Return the (X, Y) coordinate for the center point of the cell that contains the specified text.  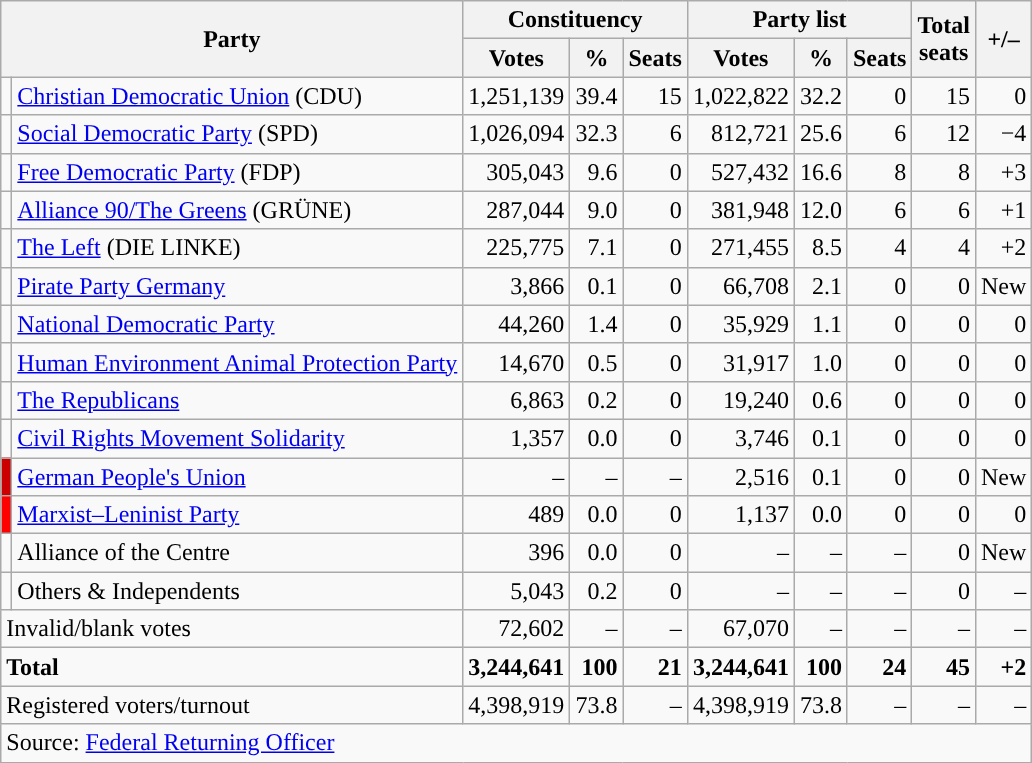
German People's Union (238, 477)
1,357 (516, 438)
Human Environment Animal Protection Party (238, 362)
Total (232, 667)
9.6 (596, 172)
1,022,822 (740, 96)
Marxist–Leninist Party (238, 515)
Social Democratic Party (SPD) (238, 134)
1.4 (596, 324)
Civil Rights Movement Solidarity (238, 438)
1,026,094 (516, 134)
812,721 (740, 134)
32.2 (820, 96)
9.0 (596, 210)
31,917 (740, 362)
Registered voters/turnout (232, 705)
The Republicans (238, 400)
32.3 (596, 134)
The Left (DIE LINKE) (238, 248)
−4 (1003, 134)
5,043 (516, 591)
39.4 (596, 96)
396 (516, 553)
1.0 (820, 362)
271,455 (740, 248)
Free Democratic Party (FDP) (238, 172)
Pirate Party Germany (238, 286)
489 (516, 515)
0.5 (596, 362)
2,516 (740, 477)
+1 (1003, 210)
12 (944, 134)
12.0 (820, 210)
7.1 (596, 248)
Constituency (576, 20)
0.6 (820, 400)
Party list (800, 20)
Invalid/blank votes (232, 629)
24 (879, 667)
1.1 (820, 324)
+/– (1003, 39)
Christian Democratic Union (CDU) (238, 96)
67,070 (740, 629)
Alliance of the Centre (238, 553)
72,602 (516, 629)
1,137 (740, 515)
Others & Independents (238, 591)
6,863 (516, 400)
1,251,139 (516, 96)
381,948 (740, 210)
16.6 (820, 172)
45 (944, 667)
8.5 (820, 248)
Alliance 90/The Greens (GRÜNE) (238, 210)
305,043 (516, 172)
3,746 (740, 438)
287,044 (516, 210)
Totalseats (944, 39)
527,432 (740, 172)
19,240 (740, 400)
21 (655, 667)
Party (232, 39)
25.6 (820, 134)
National Democratic Party (238, 324)
14,670 (516, 362)
44,260 (516, 324)
2.1 (820, 286)
225,775 (516, 248)
+3 (1003, 172)
66,708 (740, 286)
35,929 (740, 324)
Source: Federal Returning Officer (516, 743)
3,866 (516, 286)
